For the text-containing cell, return its midpoint in (x, y) coordinate format. 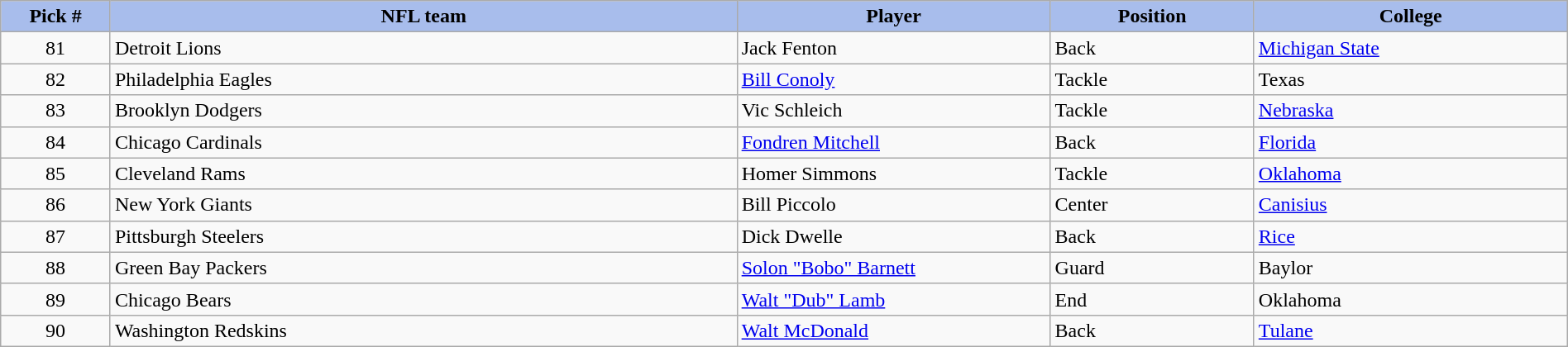
Detroit Lions (423, 48)
Baylor (1411, 268)
Dick Dwelle (893, 236)
Center (1152, 205)
Player (893, 17)
Fondren Mitchell (893, 142)
Green Bay Packers (423, 268)
Vic Schleich (893, 111)
Pittsburgh Steelers (423, 236)
College (1411, 17)
Bill Conoly (893, 79)
NFL team (423, 17)
84 (56, 142)
Homer Simmons (893, 173)
83 (56, 111)
Chicago Cardinals (423, 142)
Nebraska (1411, 111)
Chicago Bears (423, 299)
End (1152, 299)
Philadelphia Eagles (423, 79)
89 (56, 299)
85 (56, 173)
90 (56, 330)
Florida (1411, 142)
New York Giants (423, 205)
Michigan State (1411, 48)
Walt McDonald (893, 330)
Cleveland Rams (423, 173)
81 (56, 48)
Tulane (1411, 330)
Canisius (1411, 205)
Rice (1411, 236)
Pick # (56, 17)
Bill Piccolo (893, 205)
Position (1152, 17)
86 (56, 205)
Guard (1152, 268)
88 (56, 268)
Texas (1411, 79)
Washington Redskins (423, 330)
Solon "Bobo" Barnett (893, 268)
Walt "Dub" Lamb (893, 299)
82 (56, 79)
87 (56, 236)
Jack Fenton (893, 48)
Brooklyn Dodgers (423, 111)
